Find where the given text appears and provide that cell's center as [x, y] coordinate. 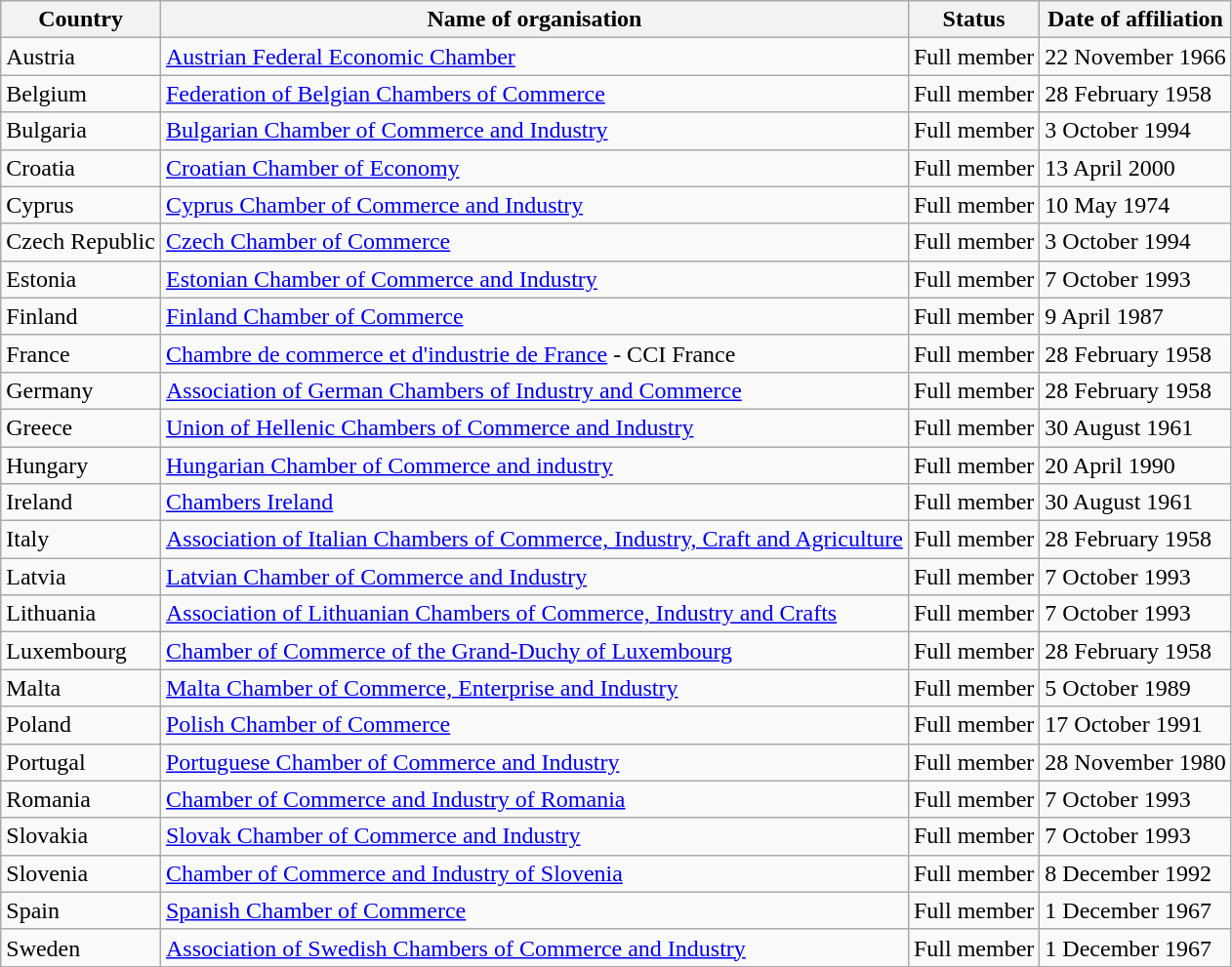
Romania [81, 799]
France [81, 353]
Slovenia [81, 873]
Federation of Belgian Chambers of Commerce [534, 94]
Estonian Chamber of Commerce and Industry [534, 279]
Cyprus Chamber of Commerce and Industry [534, 205]
Austria [81, 57]
Country [81, 20]
Association of Lithuanian Chambers of Commerce, Industry and Crafts [534, 614]
Malta [81, 688]
Germany [81, 390]
13 April 2000 [1135, 168]
Spanish Chamber of Commerce [534, 910]
Chambre de commerce et d'industrie de France - CCI France [534, 353]
Chamber of Commerce and Industry of Slovenia [534, 873]
Italy [81, 540]
Hungarian Chamber of Commerce and industry [534, 465]
Estonia [81, 279]
Croatia [81, 168]
8 December 1992 [1135, 873]
Union of Hellenic Chambers of Commerce and Industry [534, 427]
Latvian Chamber of Commerce and Industry [534, 577]
Portuguese Chamber of Commerce and Industry [534, 762]
Czech Republic [81, 242]
Chamber of Commerce and Industry of Romania [534, 799]
Belgium [81, 94]
Austrian Federal Economic Chamber [534, 57]
Lithuania [81, 614]
Date of affiliation [1135, 20]
Hungary [81, 465]
Cyprus [81, 205]
Chamber of Commerce of the Grand-Duchy of Luxembourg [534, 651]
Luxembourg [81, 651]
Finland [81, 316]
Slovakia [81, 836]
Latvia [81, 577]
Bulgaria [81, 131]
9 April 1987 [1135, 316]
Poland [81, 725]
Czech Chamber of Commerce [534, 242]
20 April 1990 [1135, 465]
Association of Swedish Chambers of Commerce and Industry [534, 947]
5 October 1989 [1135, 688]
Spain [81, 910]
Croatian Chamber of Economy [534, 168]
Status [973, 20]
Association of Italian Chambers of Commerce, Industry, Craft and Agriculture [534, 540]
Malta Chamber of Commerce, Enterprise and Industry [534, 688]
Finland Chamber of Commerce [534, 316]
Chambers Ireland [534, 503]
22 November 1966 [1135, 57]
Sweden [81, 947]
10 May 1974 [1135, 205]
Bulgarian Chamber of Commerce and Industry [534, 131]
Slovak Chamber of Commerce and Industry [534, 836]
Greece [81, 427]
Ireland [81, 503]
17 October 1991 [1135, 725]
Name of organisation [534, 20]
Association of German Chambers of Industry and Commerce [534, 390]
Polish Chamber of Commerce [534, 725]
Portugal [81, 762]
28 November 1980 [1135, 762]
